Find where the given text appears and provide that cell's center as [X, Y] coordinate. 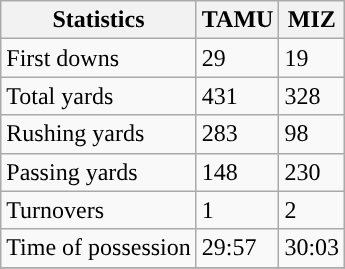
431 [238, 96]
TAMU [238, 20]
148 [238, 172]
328 [312, 96]
30:03 [312, 248]
Statistics [99, 20]
Rushing yards [99, 134]
19 [312, 58]
Total yards [99, 96]
Passing yards [99, 172]
2 [312, 210]
29:57 [238, 248]
283 [238, 134]
29 [238, 58]
230 [312, 172]
Time of possession [99, 248]
First downs [99, 58]
Turnovers [99, 210]
1 [238, 210]
MIZ [312, 20]
98 [312, 134]
